For the text-containing cell, return its midpoint in [X, Y] coordinate format. 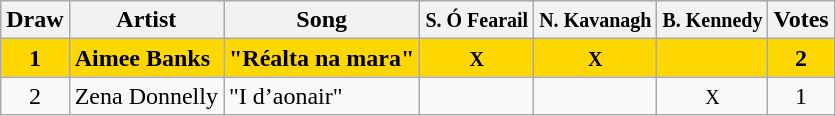
"I d’aonair" [322, 96]
B. Kennedy [712, 20]
Song [322, 20]
Aimee Banks [146, 58]
Draw [35, 20]
"Réalta na mara" [322, 58]
Votes [801, 20]
N. Kavanagh [596, 20]
Zena Donnelly [146, 96]
S. Ó Fearail [477, 20]
Artist [146, 20]
